From the cell containing the given text, extract its center point as (x, y) coordinate. 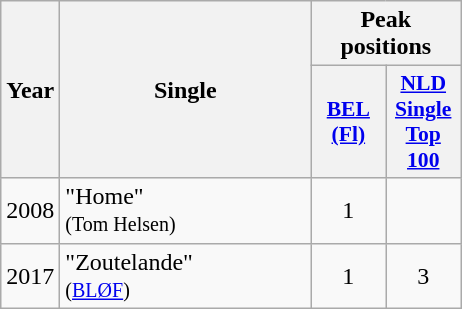
Year (30, 90)
Peak positions (386, 34)
NLDSingleTop 100 (424, 122)
"Zoutelande" (BLØF) (186, 276)
"Home" (Tom Helsen) (186, 210)
BEL (Fl) (348, 122)
2017 (30, 276)
3 (424, 276)
2008 (30, 210)
Single (186, 90)
